Detect which cell encompasses the target text, then output its (x, y) center coordinate. 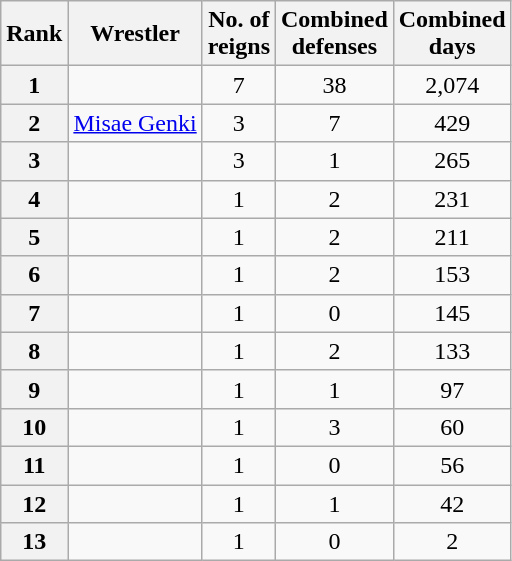
Rank (34, 34)
97 (452, 389)
Wrestler (135, 34)
211 (452, 237)
11 (34, 465)
60 (452, 427)
429 (452, 123)
265 (452, 161)
56 (452, 465)
145 (452, 313)
42 (452, 503)
153 (452, 275)
Combineddefenses (335, 34)
12 (34, 503)
9 (34, 389)
13 (34, 542)
38 (335, 85)
231 (452, 199)
5 (34, 237)
6 (34, 275)
8 (34, 351)
Combineddays (452, 34)
4 (34, 199)
133 (452, 351)
10 (34, 427)
2,074 (452, 85)
No. ofreigns (238, 34)
Misae Genki (135, 123)
